Pinpoint the cell where the given text exists, returning its [X, Y] midpoint coordinate. 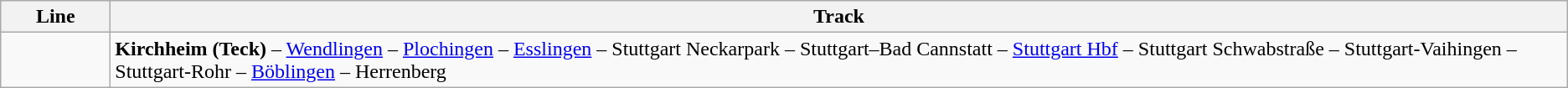
Track [839, 17]
Line [55, 17]
